Pinpoint the cell where the given text exists, returning its [X, Y] midpoint coordinate. 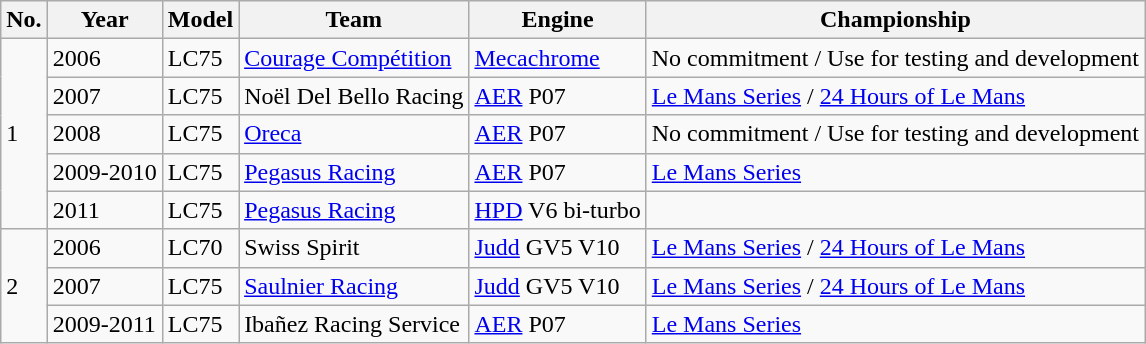
Team [354, 20]
Swiss Spirit [354, 248]
2009-2011 [104, 324]
Mecachrome [558, 58]
2009-2010 [104, 172]
Championship [895, 20]
1 [24, 134]
2008 [104, 134]
LC70 [200, 248]
HPD V6 bi-turbo [558, 210]
Model [200, 20]
No. [24, 20]
Courage Compétition [354, 58]
2 [24, 286]
Ibañez Racing Service [354, 324]
Year [104, 20]
2011 [104, 210]
Oreca [354, 134]
Saulnier Racing [354, 286]
Engine [558, 20]
Noël Del Bello Racing [354, 96]
